From the cell containing the given text, extract its center point as [x, y] coordinate. 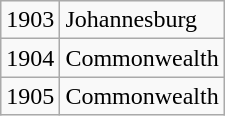
1903 [30, 20]
Johannesburg [142, 20]
1904 [30, 58]
1905 [30, 96]
